Detect which cell encompasses the target text, then output its (X, Y) center coordinate. 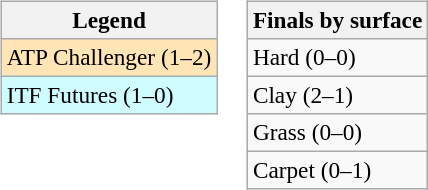
Legend (108, 20)
Carpet (0–1) (337, 171)
Hard (0–0) (337, 57)
Finals by surface (337, 20)
Grass (0–0) (337, 133)
ATP Challenger (1–2) (108, 57)
ITF Futures (1–0) (108, 95)
Clay (2–1) (337, 95)
